Output the (x, y) coordinate of the center of the cell containing the given text.  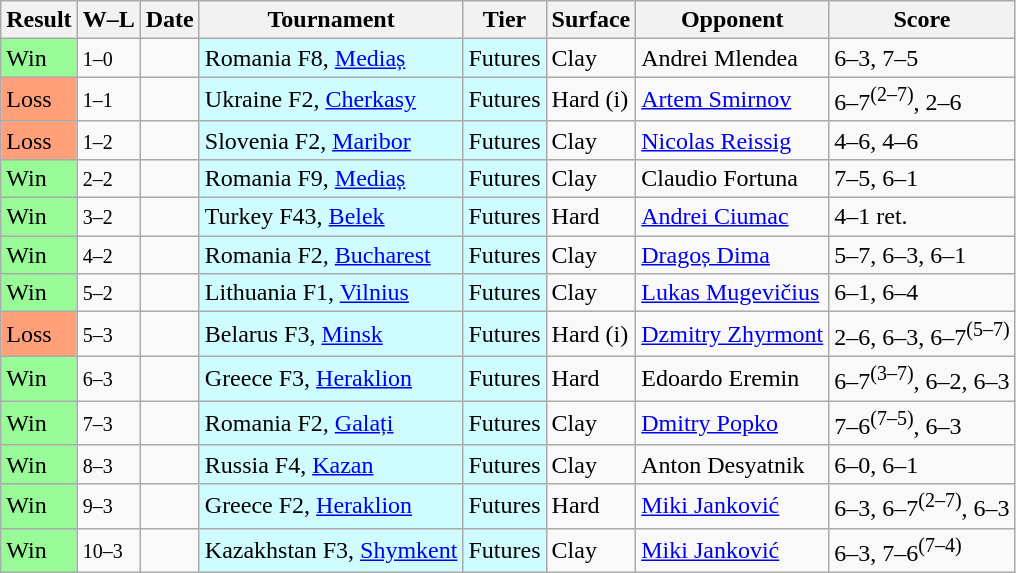
3–2 (108, 217)
Opponent (732, 20)
Romania F2, Bucharest (331, 255)
Dzmitry Zhyrmont (732, 334)
10–3 (108, 550)
2–2 (108, 178)
Anton Desyatnik (732, 464)
Greece F3, Heraklion (331, 378)
Lukas Mugevičius (732, 293)
Dmitry Popko (732, 424)
W–L (108, 20)
2–6, 6–3, 6–7(5–7) (922, 334)
5–7, 6–3, 6–1 (922, 255)
1–2 (108, 140)
6–7(3–7), 6–2, 6–3 (922, 378)
6–3, 7–6(7–4) (922, 550)
Nicolas Reissig (732, 140)
Lithuania F1, Vilnius (331, 293)
Edoardo Eremin (732, 378)
4–6, 4–6 (922, 140)
Romania F9, Mediaș (331, 178)
Score (922, 20)
Surface (591, 20)
5–2 (108, 293)
8–3 (108, 464)
7–6(7–5), 6–3 (922, 424)
6–7(2–7), 2–6 (922, 100)
Turkey F43, Belek (331, 217)
Result (39, 20)
Greece F2, Heraklion (331, 506)
6–3 (108, 378)
4–2 (108, 255)
1–0 (108, 58)
9–3 (108, 506)
6–3, 7–5 (922, 58)
Ukraine F2, Cherkasy (331, 100)
1–1 (108, 100)
Tier (504, 20)
4–1 ret. (922, 217)
Andrei Ciumac (732, 217)
Russia F4, Kazan (331, 464)
Artem Smirnov (732, 100)
Romania F8, Mediaș (331, 58)
6–0, 6–1 (922, 464)
7–3 (108, 424)
Tournament (331, 20)
Claudio Fortuna (732, 178)
Dragoș Dima (732, 255)
7–5, 6–1 (922, 178)
6–1, 6–4 (922, 293)
5–3 (108, 334)
Date (170, 20)
Slovenia F2, Maribor (331, 140)
Romania F2, Galați (331, 424)
6–3, 6–7(2–7), 6–3 (922, 506)
Andrei Mlendea (732, 58)
Belarus F3, Minsk (331, 334)
Kazakhstan F3, Shymkent (331, 550)
